Output the (X, Y) coordinate of the center of the cell containing the given text.  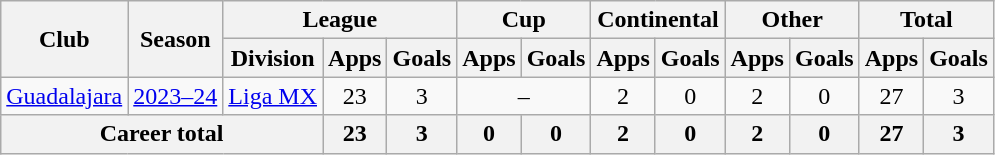
Division (273, 58)
Guadalajara (64, 96)
– (524, 96)
Career total (162, 134)
Liga MX (273, 96)
League (340, 20)
2023–24 (176, 96)
Continental (658, 20)
Cup (524, 20)
Total (926, 20)
Other (792, 20)
Season (176, 39)
Club (64, 39)
